Determine the [X, Y] coordinate at the center of the cell enclosing the given text.  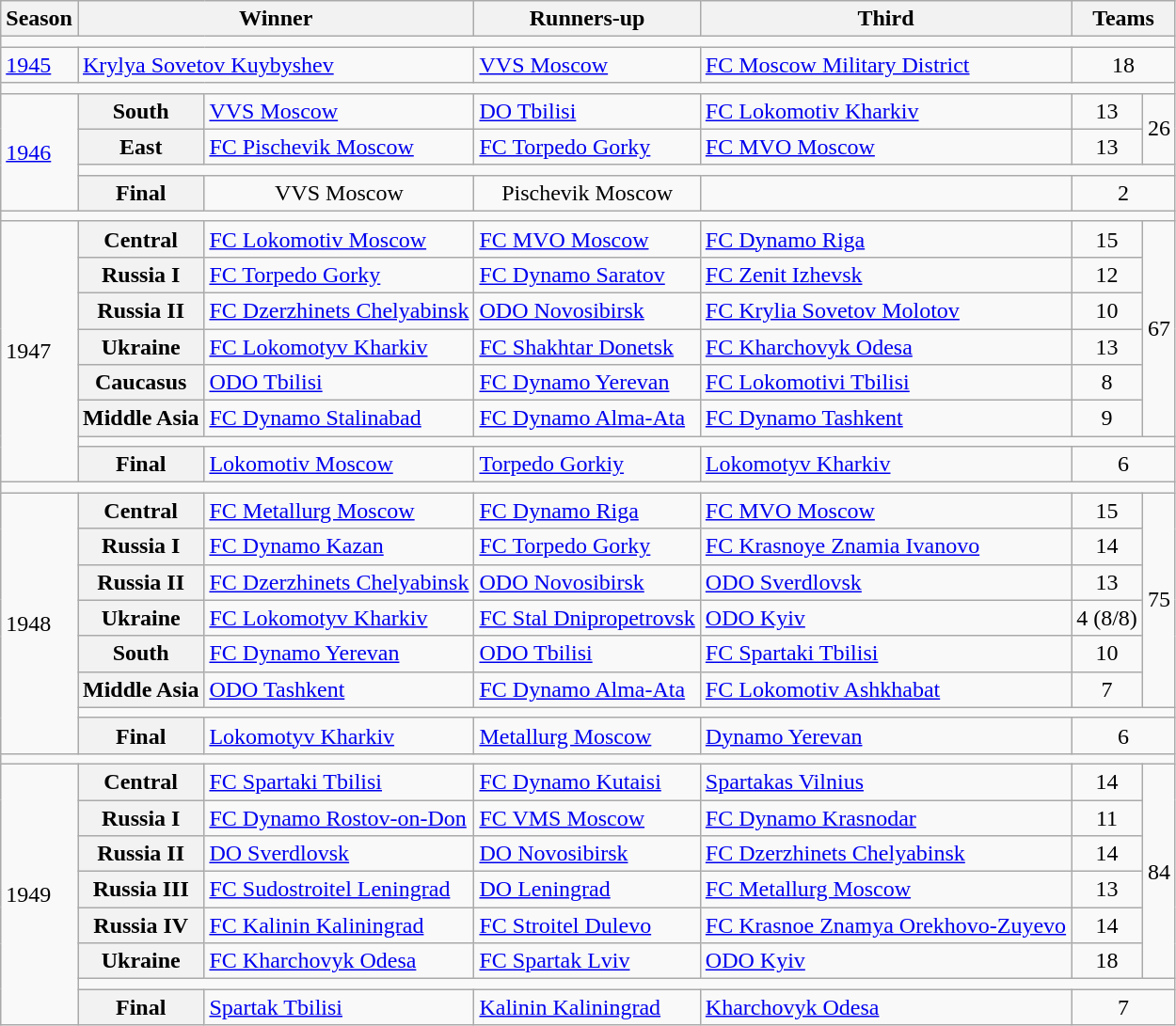
FC Dynamo Kazan [339, 546]
75 [1159, 600]
ODO Sverdlovsk [885, 582]
FC Pischevik Moscow [339, 147]
Kharchovyk Odesa [885, 1007]
Lokomotiv Moscow [339, 465]
DO Sverdlovsk [339, 854]
Russia IV [140, 925]
FC Stroitel Dulevo [587, 925]
Pischevik Moscow [587, 193]
Caucasus [140, 383]
1948 [40, 623]
FC Lokomotivi Tbilisi [885, 383]
FC Dynamo Rostov-on-Don [339, 817]
12 [1107, 275]
1946 [40, 152]
26 [1159, 129]
FC Shakhtar Donetsk [587, 347]
Krylya Sovetov Kuybyshev [275, 65]
Spartakas Vilnius [885, 781]
8 [1107, 383]
FC Krasnoye Znamia Ivanovo [885, 546]
FC Dynamo Krasnodar [885, 817]
Kalinin Kaliningrad [587, 1007]
DO Novosibirsk [587, 854]
FC Lokomotiv Ashkhabat [885, 689]
FC Sudostroitel Leningrad [339, 890]
FC Spartak Lviv [587, 961]
FC Kalinin Kaliningrad [339, 925]
1949 [40, 894]
67 [1159, 328]
FC Dynamo Kutaisi [587, 781]
1945 [40, 65]
1947 [40, 352]
4 (8/8) [1107, 618]
ODO Tashkent [339, 689]
Third [885, 19]
DO Leningrad [587, 890]
FC Zenit Izhevsk [885, 275]
FC Moscow Military District [885, 65]
FC Krasnoe Znamya Orekhovo-Zuyevo [885, 925]
Runners-up [587, 19]
East [140, 147]
FC Stal Dnipropetrovsk [587, 618]
DO Tbilisi [587, 111]
FC Lokomotiv Kharkiv [885, 111]
FC Dynamo Saratov [587, 275]
FC Dynamo Tashkent [885, 418]
Winner [275, 19]
FC Lokomotiv Moscow [339, 239]
9 [1107, 418]
FC Krylia Sovetov Molotov [885, 310]
Season [40, 19]
Teams [1123, 19]
FC VMS Moscow [587, 817]
FC Dynamo Stalinabad [339, 418]
Torpedo Gorkiy [587, 465]
Dynamo Yerevan [885, 735]
84 [1159, 871]
11 [1107, 817]
2 [1123, 193]
Metallurg Moscow [587, 735]
Spartak Tbilisi [339, 1007]
Russia III [140, 890]
